Return (x, y) of the center of cell containing provided text 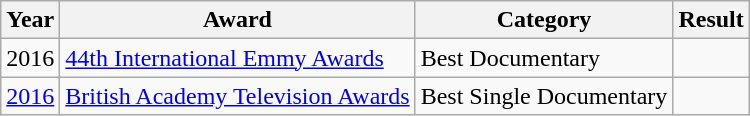
Result (711, 20)
44th International Emmy Awards (238, 58)
Best Single Documentary (544, 96)
Award (238, 20)
Year (30, 20)
British Academy Television Awards (238, 96)
Category (544, 20)
Best Documentary (544, 58)
